Scan for the cell matching the given text and deliver its (x, y) coordinate at center. 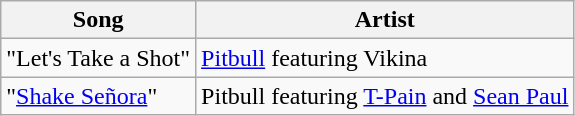
Pitbull featuring Vikina (385, 58)
Pitbull featuring T-Pain and Sean Paul (385, 96)
Artist (385, 20)
"Shake Señora" (98, 96)
Song (98, 20)
"Let's Take a Shot" (98, 58)
